Return [X, Y] of the center of cell containing provided text 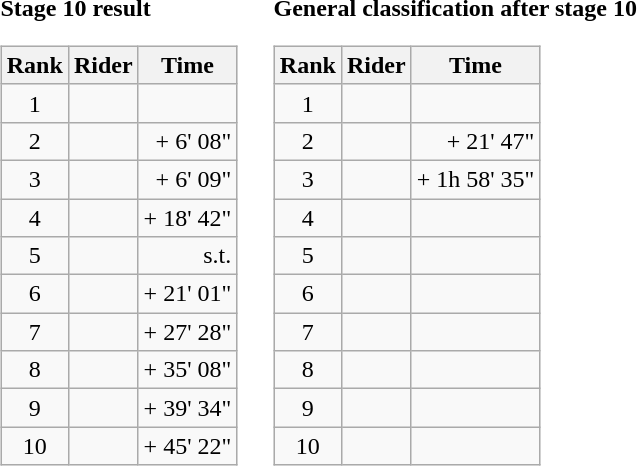
+ 6' 09" [188, 179]
+ 39' 34" [188, 408]
+ 6' 08" [188, 141]
+ 27' 28" [188, 332]
+ 1h 58' 35" [476, 179]
+ 21' 01" [188, 294]
+ 18' 42" [188, 217]
+ 35' 08" [188, 370]
s.t. [188, 256]
+ 21' 47" [476, 141]
+ 45' 22" [188, 446]
